Identify which cell holds the provided text, then report its (x, y) central coordinate. 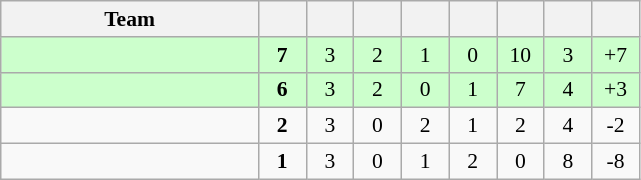
-2 (616, 126)
+3 (616, 90)
6 (282, 90)
8 (568, 162)
10 (520, 55)
-8 (616, 162)
Team (130, 19)
+7 (616, 55)
